Pinpoint the cell where the given text exists, returning its (X, Y) midpoint coordinate. 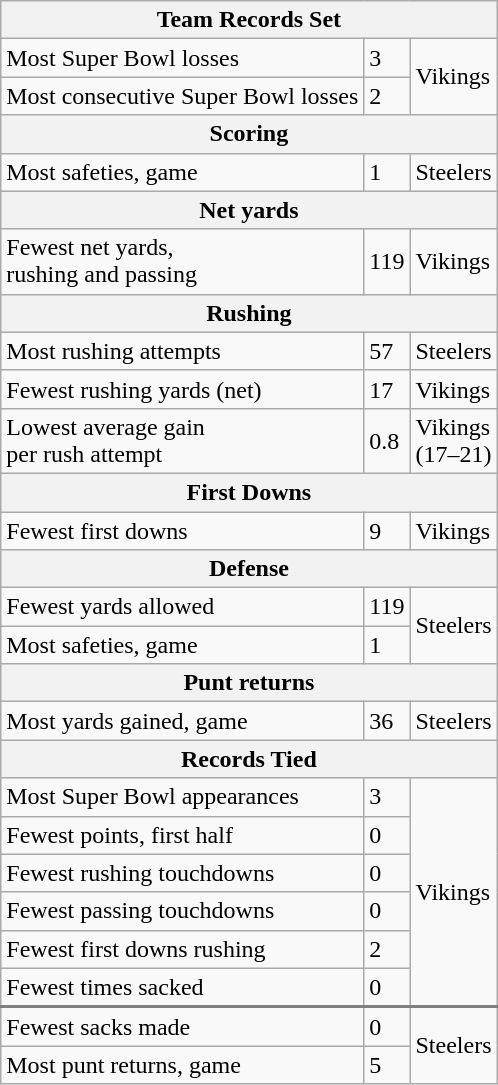
Punt returns (249, 683)
Net yards (249, 210)
Scoring (249, 134)
Most yards gained, game (182, 721)
57 (387, 351)
Most Super Bowl appearances (182, 797)
0.8 (387, 440)
Fewest first downs rushing (182, 949)
Most rushing attempts (182, 351)
Fewest points, first half (182, 835)
36 (387, 721)
17 (387, 389)
Rushing (249, 313)
Team Records Set (249, 20)
Fewest yards allowed (182, 607)
9 (387, 531)
5 (387, 1065)
Most Super Bowl losses (182, 58)
Defense (249, 569)
Fewest times sacked (182, 988)
Fewest sacks made (182, 1026)
Fewest net yards, rushing and passing (182, 262)
Fewest rushing yards (net) (182, 389)
Lowest average gain per rush attempt (182, 440)
Vikings (17–21) (454, 440)
Most consecutive Super Bowl losses (182, 96)
Records Tied (249, 759)
First Downs (249, 492)
Most punt returns, game (182, 1065)
Fewest rushing touchdowns (182, 873)
Fewest passing touchdowns (182, 911)
Fewest first downs (182, 531)
